Detect which cell encompasses the target text, then output its [x, y] center coordinate. 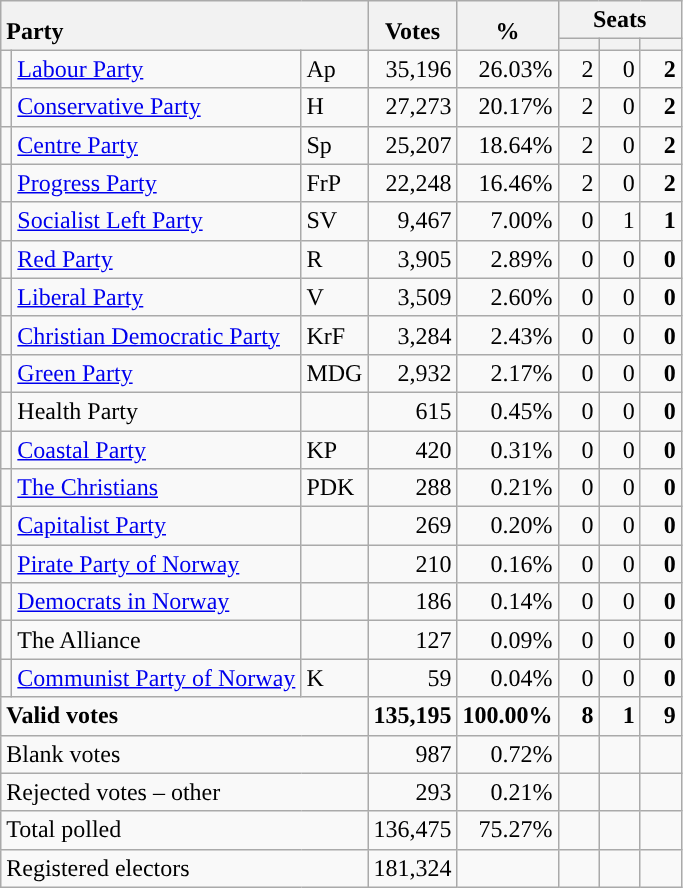
Christian Democratic Party [156, 335]
135,195 [412, 716]
8 [578, 716]
Total polled [184, 830]
Health Party [156, 411]
% [508, 26]
2.17% [508, 373]
Pirate Party of Norway [156, 564]
0.45% [508, 411]
3,509 [412, 297]
0.72% [508, 754]
22,248 [412, 183]
0.20% [508, 526]
The Christians [156, 488]
Blank votes [184, 754]
Communist Party of Norway [156, 678]
R [334, 259]
27,273 [412, 107]
3,284 [412, 335]
Democrats in Norway [156, 602]
Progress Party [156, 183]
MDG [334, 373]
100.00% [508, 716]
0.14% [508, 602]
25,207 [412, 145]
Conservative Party [156, 107]
Party [184, 26]
9,467 [412, 221]
3,905 [412, 259]
Ap [334, 69]
210 [412, 564]
Registered electors [184, 868]
7.00% [508, 221]
Centre Party [156, 145]
35,196 [412, 69]
Socialist Left Party [156, 221]
2,932 [412, 373]
0.04% [508, 678]
Labour Party [156, 69]
9 [660, 716]
293 [412, 792]
136,475 [412, 830]
Coastal Party [156, 449]
987 [412, 754]
Liberal Party [156, 297]
16.46% [508, 183]
2.60% [508, 297]
59 [412, 678]
26.03% [508, 69]
0.16% [508, 564]
127 [412, 640]
H [334, 107]
Votes [412, 26]
186 [412, 602]
615 [412, 411]
420 [412, 449]
FrP [334, 183]
Capitalist Party [156, 526]
Seats [620, 20]
K [334, 678]
Rejected votes – other [184, 792]
KP [334, 449]
2.89% [508, 259]
0.31% [508, 449]
The Alliance [156, 640]
18.64% [508, 145]
Red Party [156, 259]
0.09% [508, 640]
75.27% [508, 830]
269 [412, 526]
181,324 [412, 868]
2.43% [508, 335]
Sp [334, 145]
KrF [334, 335]
20.17% [508, 107]
SV [334, 221]
V [334, 297]
288 [412, 488]
Valid votes [184, 716]
PDK [334, 488]
Green Party [156, 373]
